Pinpoint the cell where the given text exists, returning its (X, Y) midpoint coordinate. 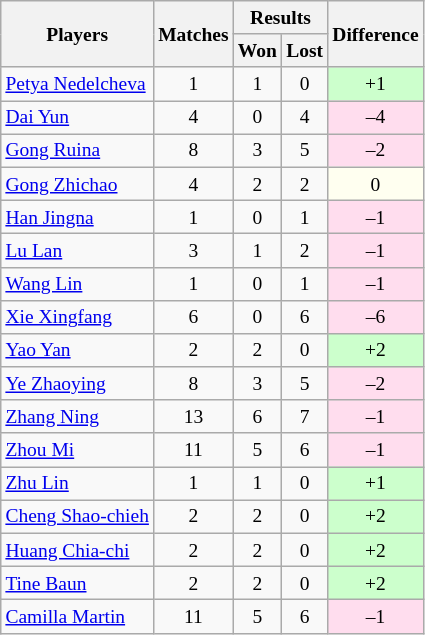
Tine Baun (78, 584)
Results (280, 18)
Xie Xingfang (78, 316)
–6 (376, 316)
Wang Lin (78, 284)
Difference (376, 34)
Zhou Mi (78, 450)
Huang Chia-chi (78, 550)
Cheng Shao-chieh (78, 516)
Matches (194, 34)
Dai Yun (78, 118)
Won (257, 50)
Lu Lan (78, 250)
Gong Zhichao (78, 184)
Camilla Martin (78, 616)
13 (194, 416)
Lost (305, 50)
7 (305, 416)
–4 (376, 118)
Zhu Lin (78, 484)
Yao Yan (78, 350)
Ye Zhaoying (78, 384)
Zhang Ning (78, 416)
Han Jingna (78, 216)
Gong Ruina (78, 150)
Players (78, 34)
Petya Nedelcheva (78, 84)
